From the cell containing the given text, extract its center point as (X, Y) coordinate. 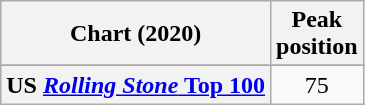
75 (317, 85)
Peakposition (317, 34)
US Rolling Stone Top 100 (136, 85)
Chart (2020) (136, 34)
